For the text-containing cell, return its midpoint in [x, y] coordinate format. 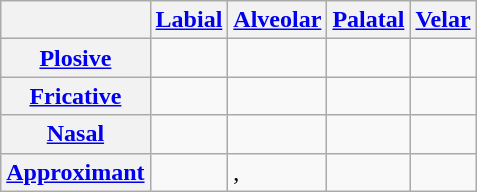
Nasal [76, 134]
Approximant [76, 172]
Fricative [76, 96]
, [278, 172]
Palatal [368, 20]
Alveolar [278, 20]
Velar [443, 20]
Plosive [76, 58]
Labial [189, 20]
